Detect which cell encompasses the target text, then output its (x, y) center coordinate. 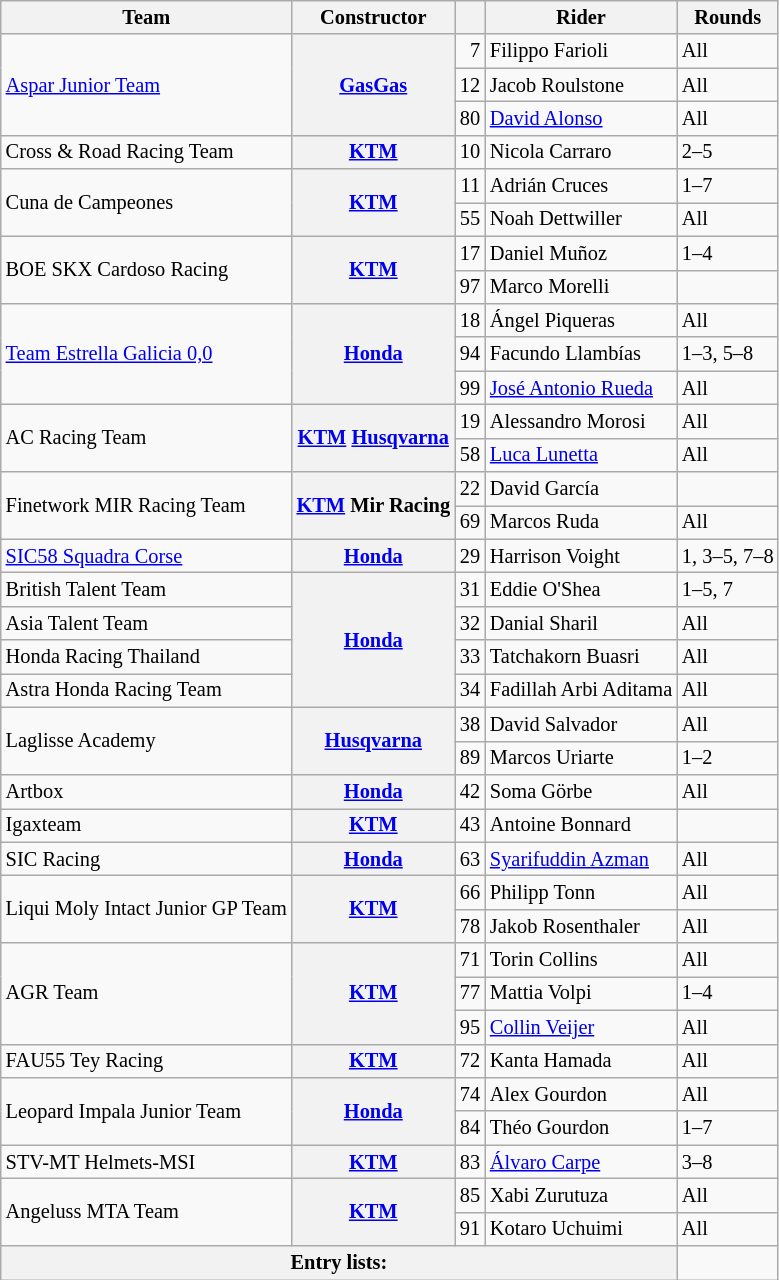
Marcos Uriarte (581, 758)
Nicola Carraro (581, 152)
Kotaro Uchuimi (581, 1229)
FAU55 Tey Racing (146, 1061)
69 (470, 522)
78 (470, 926)
Filippo Farioli (581, 51)
85 (470, 1195)
94 (470, 354)
Liqui Moly Intact Junior GP Team (146, 908)
Igaxteam (146, 825)
Xabi Zurutuza (581, 1195)
Théo Gourdon (581, 1128)
31 (470, 589)
Ángel Piqueras (581, 320)
72 (470, 1061)
Team Estrella Galicia 0,0 (146, 354)
22 (470, 489)
Marco Morelli (581, 287)
Alex Gourdon (581, 1094)
7 (470, 51)
KTM Husqvarna (374, 438)
63 (470, 859)
32 (470, 623)
Alessandro Morosi (581, 421)
1–3, 5–8 (728, 354)
Fadillah Arbi Aditama (581, 690)
Adrián Cruces (581, 186)
Kanta Hamada (581, 1061)
74 (470, 1094)
Aspar Junior Team (146, 84)
Asia Talent Team (146, 623)
Husqvarna (374, 740)
18 (470, 320)
Honda Racing Thailand (146, 657)
84 (470, 1128)
David Salvador (581, 724)
GasGas (374, 84)
Daniel Muñoz (581, 253)
David Alonso (581, 118)
80 (470, 118)
Marcos Ruda (581, 522)
42 (470, 791)
Laglisse Academy (146, 740)
British Talent Team (146, 589)
71 (470, 960)
Philipp Tonn (581, 892)
2–5 (728, 152)
11 (470, 186)
55 (470, 219)
José Antonio Rueda (581, 388)
34 (470, 690)
Finetwork MIR Racing Team (146, 506)
33 (470, 657)
Cross & Road Racing Team (146, 152)
Mattia Volpi (581, 993)
Rider (581, 17)
Tatchakorn Buasri (581, 657)
3–8 (728, 1162)
Torin Collins (581, 960)
Eddie O'Shea (581, 589)
91 (470, 1229)
89 (470, 758)
97 (470, 287)
SIC58 Squadra Corse (146, 556)
17 (470, 253)
Harrison Voight (581, 556)
Álvaro Carpe (581, 1162)
Collin Veijer (581, 1027)
Astra Honda Racing Team (146, 690)
1–2 (728, 758)
43 (470, 825)
1–5, 7 (728, 589)
77 (470, 993)
Cuna de Campeones (146, 202)
KTM Mir Racing (374, 506)
58 (470, 455)
David García (581, 489)
Syarifuddin Azman (581, 859)
Jacob Roulstone (581, 85)
Artbox (146, 791)
99 (470, 388)
Antoine Bonnard (581, 825)
Entry lists: (339, 1263)
19 (470, 421)
12 (470, 85)
1, 3–5, 7–8 (728, 556)
AC Racing Team (146, 438)
Jakob Rosenthaler (581, 926)
29 (470, 556)
38 (470, 724)
66 (470, 892)
Luca Lunetta (581, 455)
STV-MT Helmets-MSI (146, 1162)
95 (470, 1027)
Danial Sharil (581, 623)
SIC Racing (146, 859)
10 (470, 152)
AGR Team (146, 994)
Constructor (374, 17)
BOE SKX Cardoso Racing (146, 270)
Team (146, 17)
Leopard Impala Junior Team (146, 1110)
83 (470, 1162)
Angeluss MTA Team (146, 1212)
Facundo Llambías (581, 354)
Soma Görbe (581, 791)
Rounds (728, 17)
Noah Dettwiller (581, 219)
